Identify which cell holds the provided text, then report its (x, y) central coordinate. 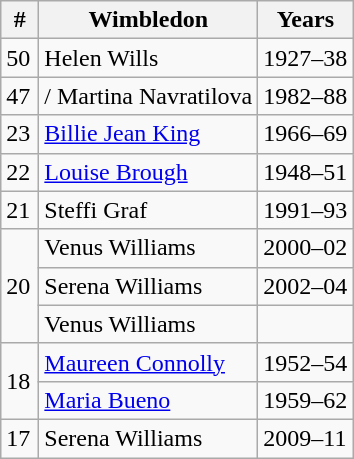
Wimbledon (148, 20)
1982–88 (306, 96)
Helen Wills (148, 58)
Maria Bueno (148, 400)
21 (20, 210)
2000–02 (306, 248)
2009–11 (306, 438)
Billie Jean King (148, 134)
1948–51 (306, 172)
Maureen Connolly (148, 362)
23 (20, 134)
/ Martina Navratilova (148, 96)
Steffi Graf (148, 210)
1959–62 (306, 400)
50 (20, 58)
22 (20, 172)
2002–04 (306, 286)
Years (306, 20)
17 (20, 438)
1966–69 (306, 134)
1991–93 (306, 210)
Louise Brough (148, 172)
18 (20, 381)
# (20, 20)
20 (20, 286)
47 (20, 96)
1927–38 (306, 58)
1952–54 (306, 362)
